From the cell containing the given text, extract its center point as (x, y) coordinate. 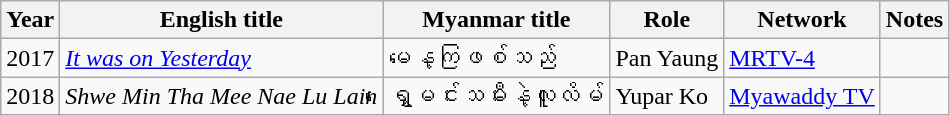
Notes (914, 20)
Shwe Min Tha Mee Nae Lu Lain (222, 96)
MRTV-4 (802, 58)
It was on Yesterday (222, 58)
Yupar Ko (667, 96)
Role (667, 20)
Network (802, 20)
Pan Yaung (667, 58)
Year (30, 20)
2017 (30, 58)
2018 (30, 96)
ရွှေမင်းသမီးနဲ့လူလိမ် (496, 96)
မနေ့ကဖြစ်သည် (496, 58)
Myawaddy TV (802, 96)
Myanmar title (496, 20)
English title (222, 20)
